Search for the cell housing the specified text and yield its (x, y) center coordinate. 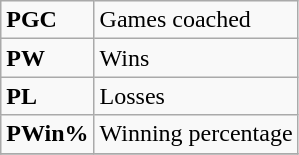
PGC (48, 20)
Winning percentage (196, 134)
PW (48, 58)
Wins (196, 58)
Games coached (196, 20)
PWin% (48, 134)
Losses (196, 96)
PL (48, 96)
